Identify which cell holds the provided text, then report its (X, Y) central coordinate. 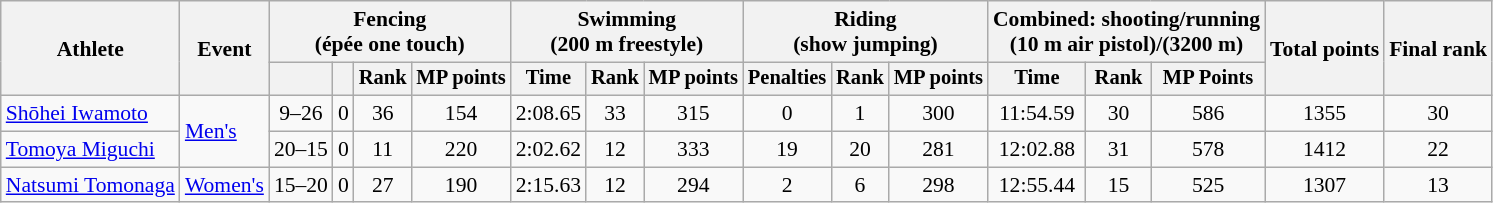
19 (787, 150)
12:02.88 (1037, 150)
300 (938, 114)
9–26 (301, 114)
1355 (1324, 114)
22 (1438, 150)
Final rank (1438, 48)
11 (383, 150)
2 (787, 185)
Riding(show jumping) (866, 32)
586 (1208, 114)
33 (615, 114)
Tomoya Miguchi (90, 150)
6 (860, 185)
Fencing(épée one touch) (390, 32)
31 (1118, 150)
Shōhei Iwamoto (90, 114)
281 (938, 150)
Combined: shooting/running(10 m air pistol)/(3200 m) (1126, 32)
13 (1438, 185)
2:02.62 (548, 150)
298 (938, 185)
190 (460, 185)
Penalties (787, 79)
12:55.44 (1037, 185)
220 (460, 150)
11:54.59 (1037, 114)
Total points (1324, 48)
578 (1208, 150)
15–20 (301, 185)
315 (694, 114)
Athlete (90, 48)
Men's (224, 132)
27 (383, 185)
Event (224, 48)
1307 (1324, 185)
1 (860, 114)
15 (1118, 185)
20 (860, 150)
333 (694, 150)
294 (694, 185)
20–15 (301, 150)
36 (383, 114)
MP Points (1208, 79)
2:15.63 (548, 185)
Natsumi Tomonaga (90, 185)
525 (1208, 185)
154 (460, 114)
Swimming(200 m freestyle) (627, 32)
1412 (1324, 150)
2:08.65 (548, 114)
Women's (224, 185)
